Search for the cell housing the specified text and yield its (x, y) center coordinate. 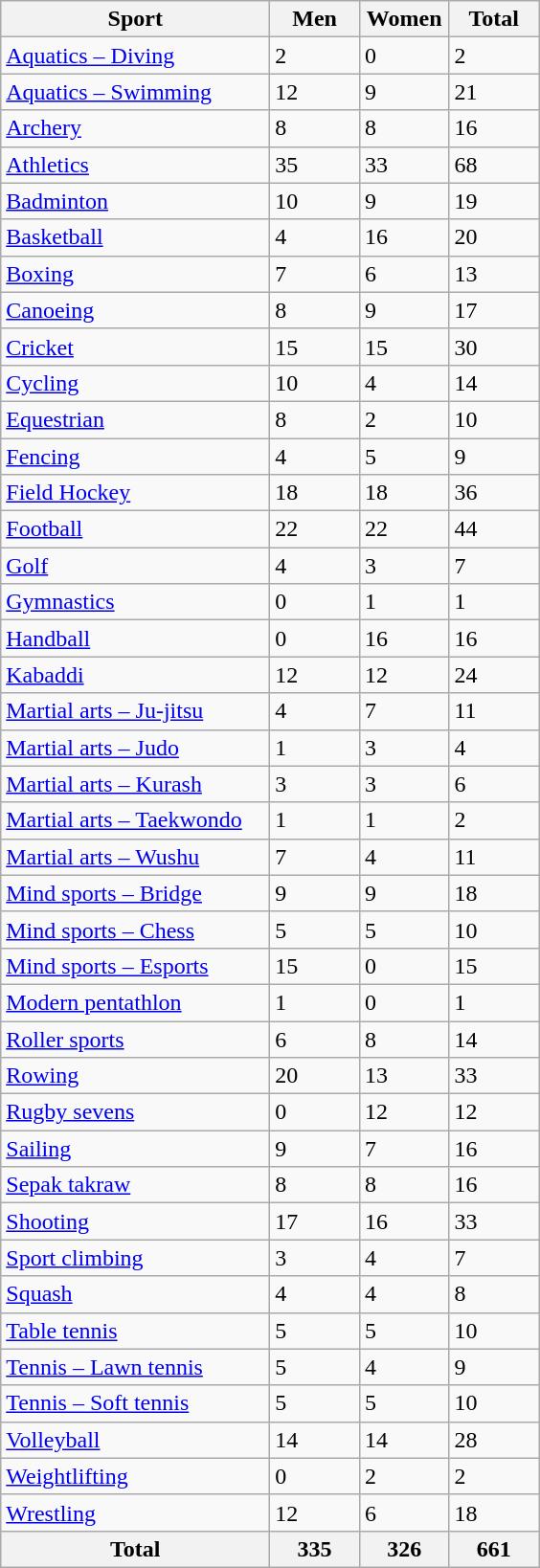
Athletics (136, 165)
Weightlifting (136, 1476)
68 (494, 165)
661 (494, 1549)
Volleyball (136, 1440)
21 (494, 92)
Sailing (136, 1149)
Sport climbing (136, 1258)
Sport (136, 19)
Cycling (136, 383)
Gymnastics (136, 602)
Martial arts – Ju-jitsu (136, 711)
Rugby sevens (136, 1112)
Field Hockey (136, 493)
19 (494, 201)
Women (404, 19)
Archery (136, 128)
Sepak takraw (136, 1185)
Martial arts – Kurash (136, 784)
Mind sports – Bridge (136, 893)
Martial arts – Judo (136, 748)
Squash (136, 1294)
36 (494, 493)
Wrestling (136, 1512)
Martial arts – Wushu (136, 857)
Aquatics – Diving (136, 56)
Tennis – Soft tennis (136, 1403)
28 (494, 1440)
Tennis – Lawn tennis (136, 1367)
Canoeing (136, 310)
Aquatics – Swimming (136, 92)
Mind sports – Chess (136, 930)
Handball (136, 638)
Men (315, 19)
Table tennis (136, 1331)
Modern pentathlon (136, 1002)
326 (404, 1549)
Boxing (136, 274)
Mind sports – Esports (136, 966)
335 (315, 1549)
24 (494, 675)
Cricket (136, 347)
Kabaddi (136, 675)
Badminton (136, 201)
35 (315, 165)
Martial arts – Taekwondo (136, 820)
Football (136, 529)
Basketball (136, 237)
Equestrian (136, 419)
Golf (136, 566)
44 (494, 529)
Rowing (136, 1076)
Fencing (136, 457)
30 (494, 347)
Roller sports (136, 1039)
Shooting (136, 1221)
